From the cell containing the given text, extract its center point as (X, Y) coordinate. 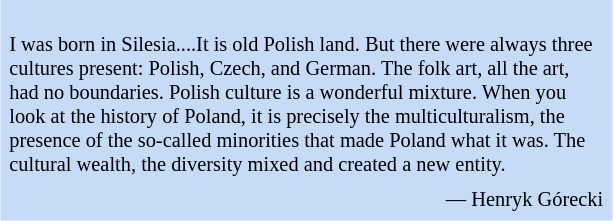
— Henryk Górecki (306, 200)
